Return (X, Y) of the center of cell containing provided text 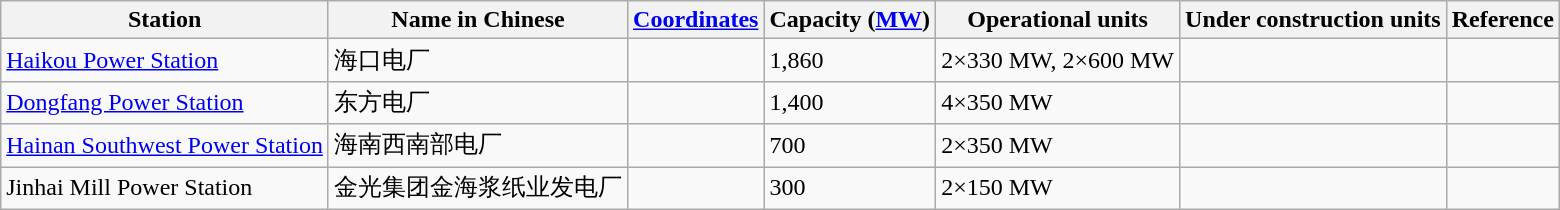
Reference (1502, 20)
2×330 MW, 2×600 MW (1058, 60)
Dongfang Power Station (165, 102)
Capacity (MW) (850, 20)
Under construction units (1314, 20)
海南西南部电厂 (478, 146)
Operational units (1058, 20)
Hainan Southwest Power Station (165, 146)
2×150 MW (1058, 188)
1,400 (850, 102)
1,860 (850, 60)
Haikou Power Station (165, 60)
Station (165, 20)
700 (850, 146)
300 (850, 188)
2×350 MW (1058, 146)
Name in Chinese (478, 20)
金光集团金海浆纸业发电厂 (478, 188)
Coordinates (696, 20)
东方电厂 (478, 102)
海口电厂 (478, 60)
Jinhai Mill Power Station (165, 188)
4×350 MW (1058, 102)
